Return (X, Y) of the center of cell containing provided text 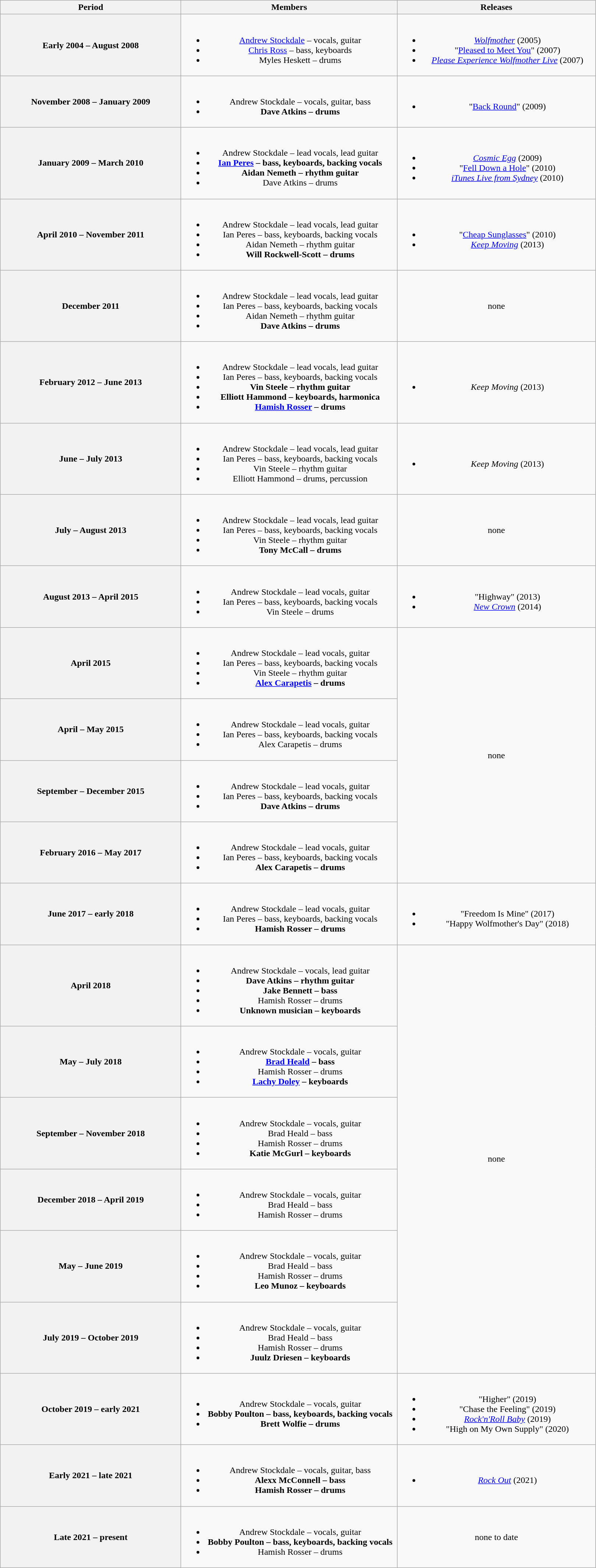
Andrew Stockdale – vocals, guitarBrad Heald – bass Hamish Rosser – drums Juulz Driesen – keyboards (289, 1338)
June 2017 – early 2018 (91, 914)
Andrew Stockdale – lead vocals, guitarIan Peres – bass, keyboards, backing vocalsVin Steele – rhythm guitarAlex Carapetis – drums (289, 663)
"Cheap Sunglasses" (2010)Keep Moving (2013) (496, 234)
"Freedom Is Mine" (2017)"Happy Wolfmother's Day" (2018) (496, 914)
June – July 2013 (91, 459)
"Higher" (2019)"Chase the Feeling" (2019)Rock'n'Roll Baby (2019)"High on My Own Supply" (2020) (496, 1409)
Andrew Stockdale – vocals, guitarBrad Heald – bass Hamish Rosser – drums Leo Munoz – keyboards (289, 1266)
February 2016 – May 2017 (91, 852)
Cosmic Egg (2009)"Fell Down a Hole" (2010)iTunes Live from Sydney (2010) (496, 163)
May – July 2018 (91, 1062)
Andrew Stockdale – lead vocals, guitarIan Peres – bass, keyboards, backing vocalsHamish Rosser – drums (289, 914)
Andrew Stockdale – vocals, guitar, bassDave Atkins – drums (289, 102)
December 2018 – April 2019 (91, 1200)
Andrew Stockdale – vocals, guitarBobby Poulton – bass, keyboards, backing vocalsHamish Rosser – drums (289, 1537)
Andrew Stockdale – lead vocals, guitarIan Peres – bass, keyboards, backing vocalsVin Steele – drums (289, 596)
Period (91, 7)
none to date (496, 1537)
April 2010 – November 2011 (91, 234)
September – December 2015 (91, 791)
Rock Out (2021) (496, 1475)
Late 2021 – present (91, 1537)
January 2009 – March 2010 (91, 163)
July 2019 – October 2019 (91, 1338)
Andrew Stockdale – vocals, lead guitarDave Atkins – rhythm guitar Jake Bennett – bass Hamish Rosser – drums Unknown musician – keyboards (289, 986)
August 2013 – April 2015 (91, 596)
"Back Round" (2009) (496, 102)
Andrew Stockdale – vocals, guitarBrad Heald – bass Hamish Rosser – drums (289, 1200)
October 2019 – early 2021 (91, 1409)
Wolfmother (2005)"Pleased to Meet You" (2007)Please Experience Wolfmother Live (2007) (496, 45)
Early 2021 – late 2021 (91, 1475)
Andrew Stockdale – vocals, guitar, bassAlexx McConnell – bassHamish Rosser – drums (289, 1475)
September – November 2018 (91, 1133)
"Highway" (2013)New Crown (2014) (496, 596)
Andrew Stockdale – lead vocals, lead guitarIan Peres – bass, keyboards, backing vocalsVin Steele – rhythm guitarTony McCall – drums (289, 530)
May – June 2019 (91, 1266)
December 2011 (91, 306)
Early 2004 – August 2008 (91, 45)
Andrew Stockdale – vocals, guitarBrad Heald – bass Hamish Rosser – drums Katie McGurl – keyboards (289, 1133)
Members (289, 7)
Releases (496, 7)
July – August 2013 (91, 530)
Andrew Stockdale – lead vocals, lead guitarIan Peres – bass, keyboards, backing vocalsAidan Nemeth – rhythm guitarWill Rockwell-Scott – drums (289, 234)
Andrew Stockdale – lead vocals, lead guitarIan Peres – bass, keyboards, backing vocalsVin Steele – rhythm guitarElliott Hammond – drums, percussion (289, 459)
Andrew Stockdale – vocals, guitarChris Ross – bass, keyboardsMyles Heskett – drums (289, 45)
Andrew Stockdale – lead vocals, guitarIan Peres – bass, keyboards, backing vocalsDave Atkins – drums (289, 791)
Andrew Stockdale – vocals, guitarBobby Poulton – bass, keyboards, backing vocals Brett Wolfie – drums (289, 1409)
Andrew Stockdale – vocals, guitarBrad Heald – bass Hamish Rosser – drums Lachy Doley – keyboards (289, 1062)
February 2012 – June 2013 (91, 382)
April – May 2015 (91, 730)
April 2018 (91, 986)
November 2008 – January 2009 (91, 102)
April 2015 (91, 663)
